Return [X, Y] of the center of cell containing provided text 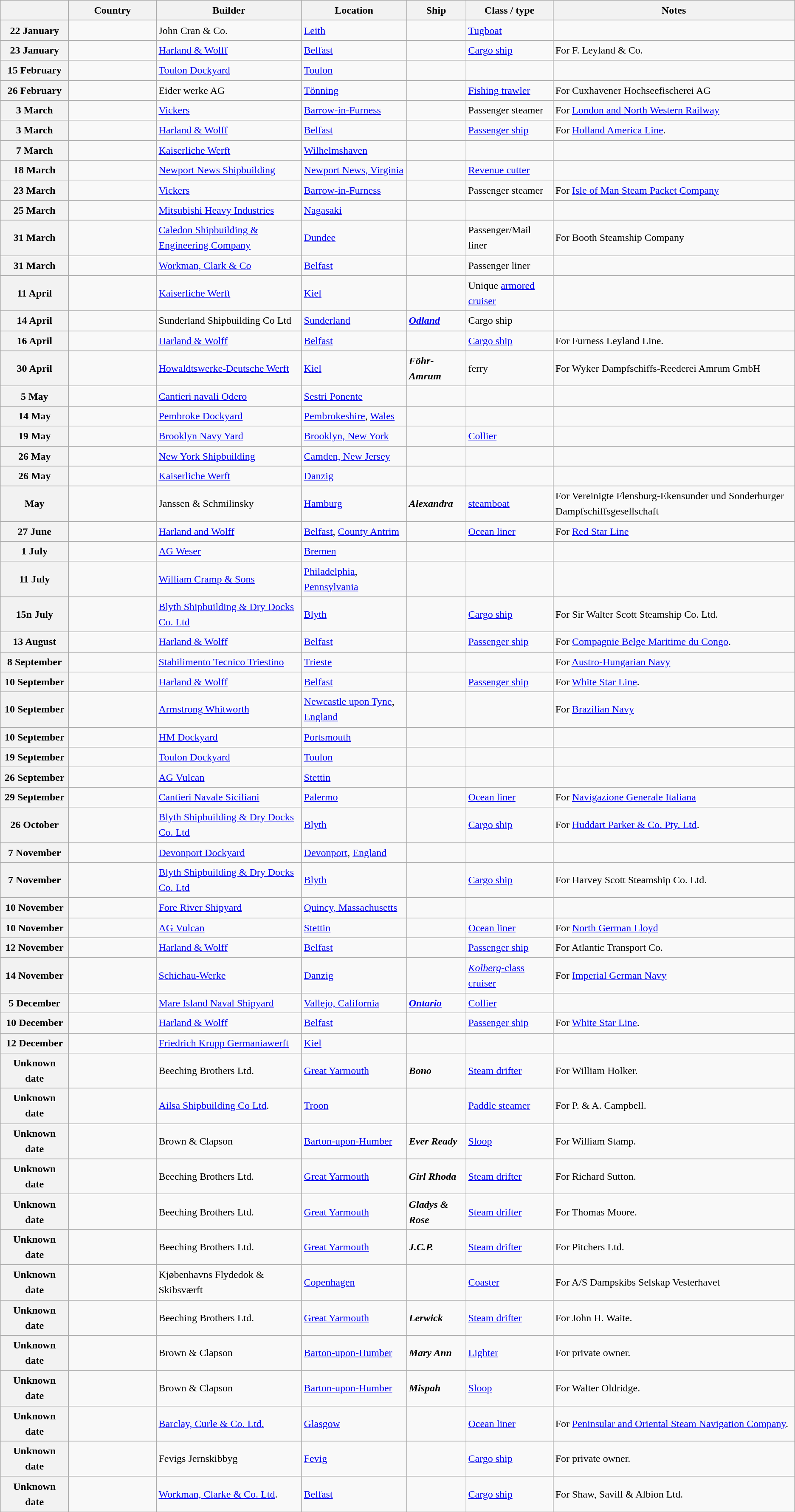
30 April [35, 369]
Hamburg [354, 504]
For Red Star Line [674, 531]
Friedrich Krupp Germaniawerft [229, 1043]
For Compagnie Belge Maritime du Congo. [674, 642]
For Peninsular and Oriental Steam Navigation Company. [674, 1423]
5 May [35, 396]
11 April [35, 293]
Fevigs Jernskibbyg [229, 1459]
For P. & A. Campbell. [674, 1106]
For Vereinigte Flensburg-Ekensunder und Sonderburger Dampfschiffsgesellschaft [674, 504]
May [35, 504]
Cantieri Navale Siciliani [229, 797]
Devonport Dockyard [229, 852]
Girl Rhoda [436, 1177]
Leith [354, 31]
Tönning [354, 90]
For William Holker. [674, 1071]
Bremen [354, 551]
Ever Ready [436, 1141]
7 March [35, 150]
For A/S Dampskibs Selskap Vesterhavet [674, 1282]
19 May [35, 436]
1 July [35, 551]
Country [113, 10]
HM Dockyard [229, 738]
Newport News, Virginia [354, 170]
14 November [35, 975]
Caledon Shipbuilding & Engineering Company [229, 238]
Föhr-Amrum [436, 369]
For John H. Waite. [674, 1318]
Builder [229, 10]
26 October [35, 825]
Vallejo, California [354, 1003]
Newport News Shipbuilding [229, 170]
steamboat [510, 504]
Belfast, County Antrim [354, 531]
For Walter Oldridge. [674, 1388]
Unique armored cruiser [510, 293]
26 September [35, 777]
Tugboat [510, 31]
16 April [35, 341]
Sunderland Shipbuilding Co Ltd [229, 321]
Gladys & Rose [436, 1212]
J.C.P. [436, 1247]
Janssen & Schmilinsky [229, 504]
Ailsa Shipbuilding Co Ltd. [229, 1106]
Harland and Wolff [229, 531]
Kolberg-class cruiser [510, 975]
New York Shipbuilding [229, 456]
ferry [510, 369]
For Thomas Moore. [674, 1212]
Location [354, 10]
For William Stamp. [674, 1141]
Palermo [354, 797]
Lerwick [436, 1318]
Schichau-Werke [229, 975]
Newcastle upon Tyne, England [354, 709]
Ontario [436, 1003]
Copenhagen [354, 1282]
Class / type [510, 10]
Cantieri navali Odero [229, 396]
15 February [35, 71]
13 August [35, 642]
Brooklyn Navy Yard [229, 436]
Workman, Clarke & Co. Ltd. [229, 1494]
For Isle of Man Steam Packet Company [674, 190]
For Shaw, Savill & Albion Ltd. [674, 1494]
Howaldtswerke-Deutsche Werft [229, 369]
14 May [35, 416]
For Holland America Line. [674, 130]
Alexandra [436, 504]
Stabilimento Tecnico Triestino [229, 662]
22 January [35, 31]
Philadelphia, Pennsylvania [354, 579]
Pembroke Dockyard [229, 416]
Kjøbenhavns Flydedok & Skibsværft [229, 1282]
For Huddart Parker & Co. Pty. Ltd. [674, 825]
Odland [436, 321]
10 December [35, 1023]
Devonport, England [354, 852]
Quincy, Massachusetts [354, 907]
For Pitchers Ltd. [674, 1247]
Armstrong Whitworth [229, 709]
25 March [35, 210]
Paddle steamer [510, 1106]
Eider werke AG [229, 90]
Camden, New Jersey [354, 456]
Workman, Clark & Co [229, 266]
18 March [35, 170]
Portsmouth [354, 738]
Mare Island Naval Shipyard [229, 1003]
29 September [35, 797]
Trieste [354, 662]
Fishing trawler [510, 90]
John Cran & Co. [229, 31]
For London and North Western Railway [674, 110]
Mary Ann [436, 1353]
Bono [436, 1071]
11 July [35, 579]
For Austro-Hungarian Navy [674, 662]
Nagasaki [354, 210]
For Navigazione Generale Italiana [674, 797]
Passenger/Mail liner [510, 238]
Passenger liner [510, 266]
14 April [35, 321]
For Cuxhavener Hochseefischerei AG [674, 90]
Coaster [510, 1282]
Ship [436, 10]
Revenue cutter [510, 170]
For Richard Sutton. [674, 1177]
Wilhelmshaven [354, 150]
Lighter [510, 1353]
12 November [35, 947]
For Sir Walter Scott Steamship Co. Ltd. [674, 614]
Dundee [354, 238]
Notes [674, 10]
For Furness Leyland Line. [674, 341]
For North German Lloyd [674, 928]
15n July [35, 614]
Sestri Ponente [354, 396]
19 September [35, 757]
Barclay, Curle & Co. Ltd. [229, 1423]
For Imperial German Navy [674, 975]
William Cramp & Sons [229, 579]
5 December [35, 1003]
For Atlantic Transport Co. [674, 947]
For Booth Steamship Company [674, 238]
23 March [35, 190]
Troon [354, 1106]
23 January [35, 50]
Brooklyn, New York [354, 436]
AG Weser [229, 551]
Glasgow [354, 1423]
27 June [35, 531]
Pembrokeshire, Wales [354, 416]
For F. Leyland & Co. [674, 50]
Fore River Shipyard [229, 907]
8 September [35, 662]
12 December [35, 1043]
For Harvey Scott Steamship Co. Ltd. [674, 880]
Mitsubishi Heavy Industries [229, 210]
Mispah [436, 1388]
26 February [35, 90]
Sunderland [354, 321]
Fevig [354, 1459]
For Wyker Dampfschiffs-Reederei Amrum GmbH [674, 369]
For Brazilian Navy [674, 709]
